Provide the (X, Y) coordinate of the cell's center where the given text is located.  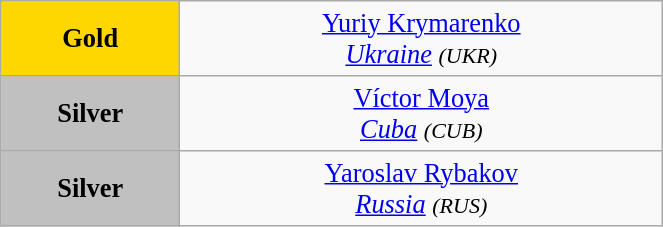
Yuriy KrymarenkoUkraine (UKR) (422, 38)
Yaroslav RybakovRussia (RUS) (422, 188)
Víctor MoyaCuba (CUB) (422, 112)
Gold (90, 38)
